Determine the (X, Y) coordinate at the center of the cell enclosing the given text.  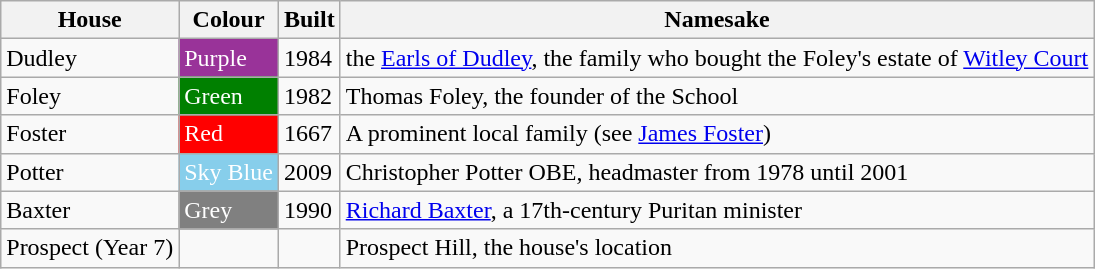
Sky Blue (229, 172)
1667 (309, 134)
Prospect (Year 7) (90, 248)
Namesake (717, 20)
1990 (309, 210)
Green (229, 96)
Richard Baxter, a 17th-century Puritan minister (717, 210)
Built (309, 20)
Potter (90, 172)
Red (229, 134)
the Earls of Dudley, the family who bought the Foley's estate of Witley Court (717, 58)
Purple (229, 58)
Dudley (90, 58)
Christopher Potter OBE, headmaster from 1978 until 2001 (717, 172)
Baxter (90, 210)
Colour (229, 20)
2009 (309, 172)
1982 (309, 96)
Foley (90, 96)
House (90, 20)
Grey (229, 210)
Thomas Foley, the founder of the School (717, 96)
A prominent local family (see James Foster) (717, 134)
1984 (309, 58)
Foster (90, 134)
Prospect Hill, the house's location (717, 248)
